Return (X, Y) of the center of cell containing provided text 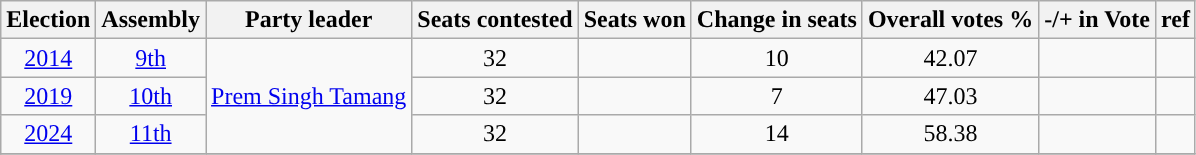
42.07 (950, 58)
58.38 (950, 134)
Prem Singh Tamang (309, 96)
9th (151, 58)
11th (151, 134)
Seats won (634, 20)
Party leader (309, 20)
Assembly (151, 20)
ref (1176, 20)
10th (151, 96)
Seats contested (495, 20)
7 (776, 96)
Change in seats (776, 20)
10 (776, 58)
14 (776, 134)
2014 (48, 58)
-/+ in Vote (1098, 20)
Overall votes % (950, 20)
2024 (48, 134)
2019 (48, 96)
47.03 (950, 96)
Election (48, 20)
